For the text-containing cell, return its midpoint in [X, Y] coordinate format. 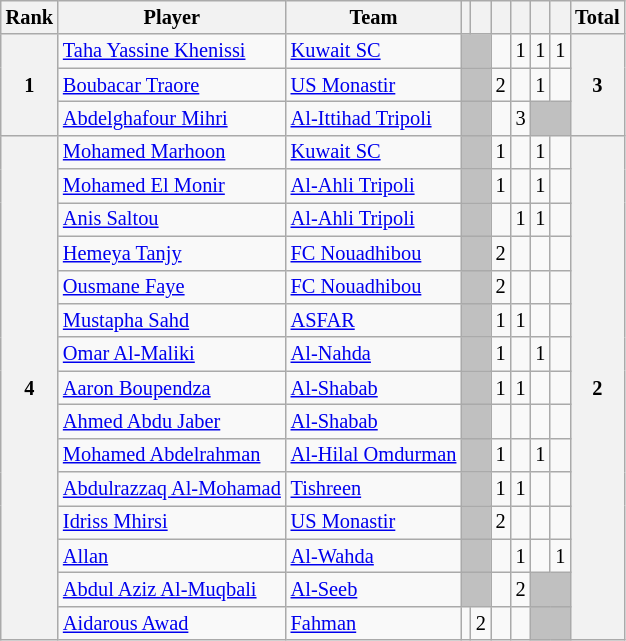
Tishreen [374, 489]
Al-Seeb [374, 589]
Mohamed El Monir [172, 186]
Team [374, 17]
Idriss Mhirsi [172, 522]
Al-Wahda [374, 556]
Al-Hilal Omdurman [374, 455]
Total [597, 17]
Anis Saltou [172, 219]
Omar Al-Maliki [172, 354]
Boubacar Traore [172, 85]
Player [172, 17]
Abdulrazzaq Al-Mohamad [172, 489]
Mohamed Abdelrahman [172, 455]
ASFAR [374, 320]
Mohamed Marhoon [172, 152]
Al-Nahda [374, 354]
Aidarous Awad [172, 623]
Aaron Boupendza [172, 388]
Allan [172, 556]
Ousmane Faye [172, 287]
Fahman [374, 623]
Hemeya Tanjy [172, 253]
Abdul Aziz Al-Muqbali [172, 589]
Rank [30, 17]
Taha Yassine Khenissi [172, 51]
4 [30, 388]
Ahmed Abdu Jaber [172, 421]
Mustapha Sahd [172, 320]
Abdelghafour Mihri [172, 118]
Al-Ittihad Tripoli [374, 118]
